Locate the cell with the specified text and output its (x, y) center coordinate. 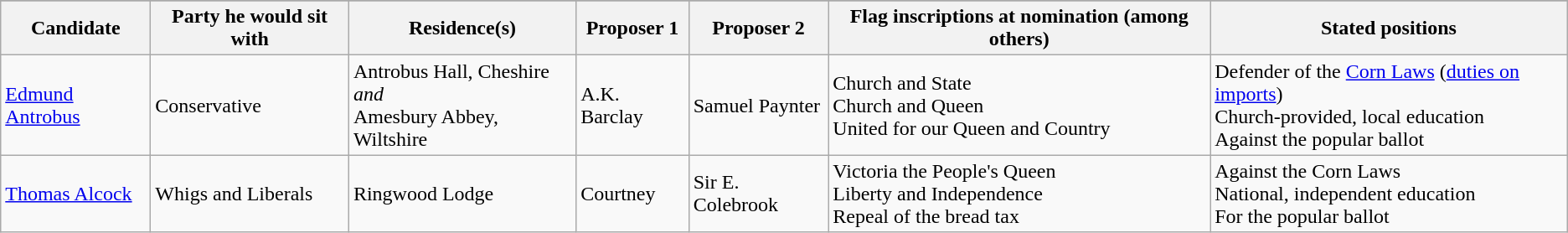
Flag inscriptions at nomination (among others) (1019, 28)
Church and StateChurch and QueenUnited for our Queen and Country (1019, 106)
Courtney (633, 194)
Whigs and Liberals (250, 194)
Edmund Antrobus (75, 106)
Sir E. Colebrook (759, 194)
Conservative (250, 106)
Proposer 2 (759, 28)
Samuel Paynter (759, 106)
Stated positions (1389, 28)
Proposer 1 (633, 28)
Victoria the People's QueenLiberty and IndependenceRepeal of the bread tax (1019, 194)
Against the Corn LawsNational, independent educationFor the popular ballot (1389, 194)
Candidate (75, 28)
Antrobus Hall, Cheshire andAmesbury Abbey, Wiltshire (462, 106)
A.K. Barclay (633, 106)
Party he would sit with (250, 28)
Ringwood Lodge (462, 194)
Thomas Alcock (75, 194)
Defender of the Corn Laws (duties on imports)Church-provided, local educationAgainst the popular ballot (1389, 106)
Residence(s) (462, 28)
